Capture the cell that displays the provided text and extract its [X, Y] central coordinate. 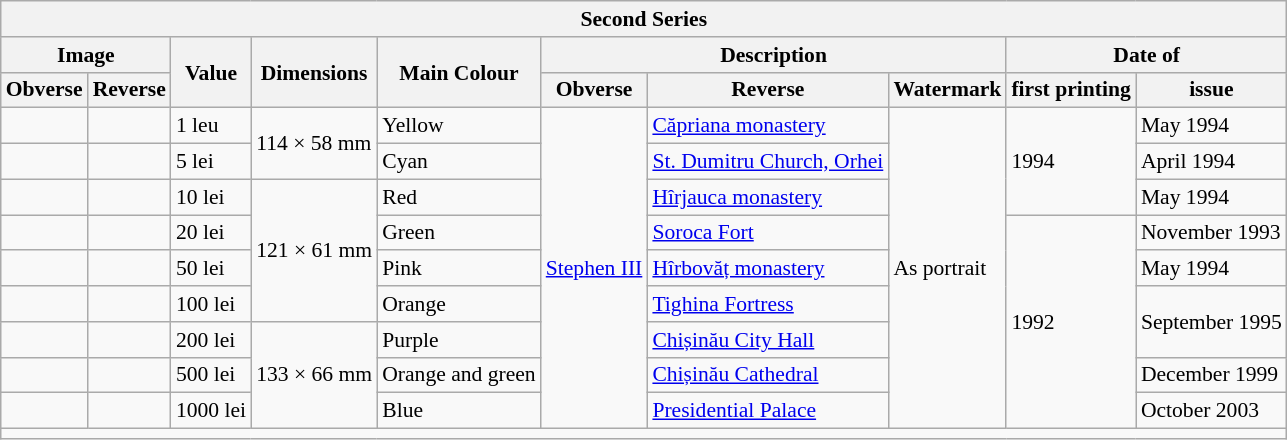
Dimensions [314, 72]
Red [459, 197]
1000 lei [211, 411]
Căpriana monastery [768, 126]
Presidential Palace [768, 411]
Green [459, 233]
issue [1212, 90]
Value [211, 72]
1994 [1070, 162]
20 lei [211, 233]
Yellow [459, 126]
Tighina Fortress [768, 304]
Orange [459, 304]
Soroca Fort [768, 233]
Main Colour [459, 72]
500 lei [211, 375]
5 lei [211, 162]
Second Series [644, 19]
50 lei [211, 269]
Description [774, 55]
Cyan [459, 162]
September 1995 [1212, 322]
Purple [459, 340]
Stephen III [594, 268]
Hîrbovăț monastery [768, 269]
Watermark [947, 90]
10 lei [211, 197]
Hîrjauca monastery [768, 197]
1992 [1070, 322]
first printing [1070, 90]
October 2003 [1212, 411]
Chișinău City Hall [768, 340]
Date of [1146, 55]
April 1994 [1212, 162]
St. Dumitru Church, Orhei [768, 162]
100 lei [211, 304]
114 × 58 mm [314, 144]
Image [86, 55]
November 1993 [1212, 233]
1 leu [211, 126]
133 × 66 mm [314, 376]
As portrait [947, 268]
121 × 61 mm [314, 250]
200 lei [211, 340]
Pink [459, 269]
Orange and green [459, 375]
Blue [459, 411]
December 1999 [1212, 375]
Chișinău Cathedral [768, 375]
